Capture the cell that displays the provided text and extract its [X, Y] central coordinate. 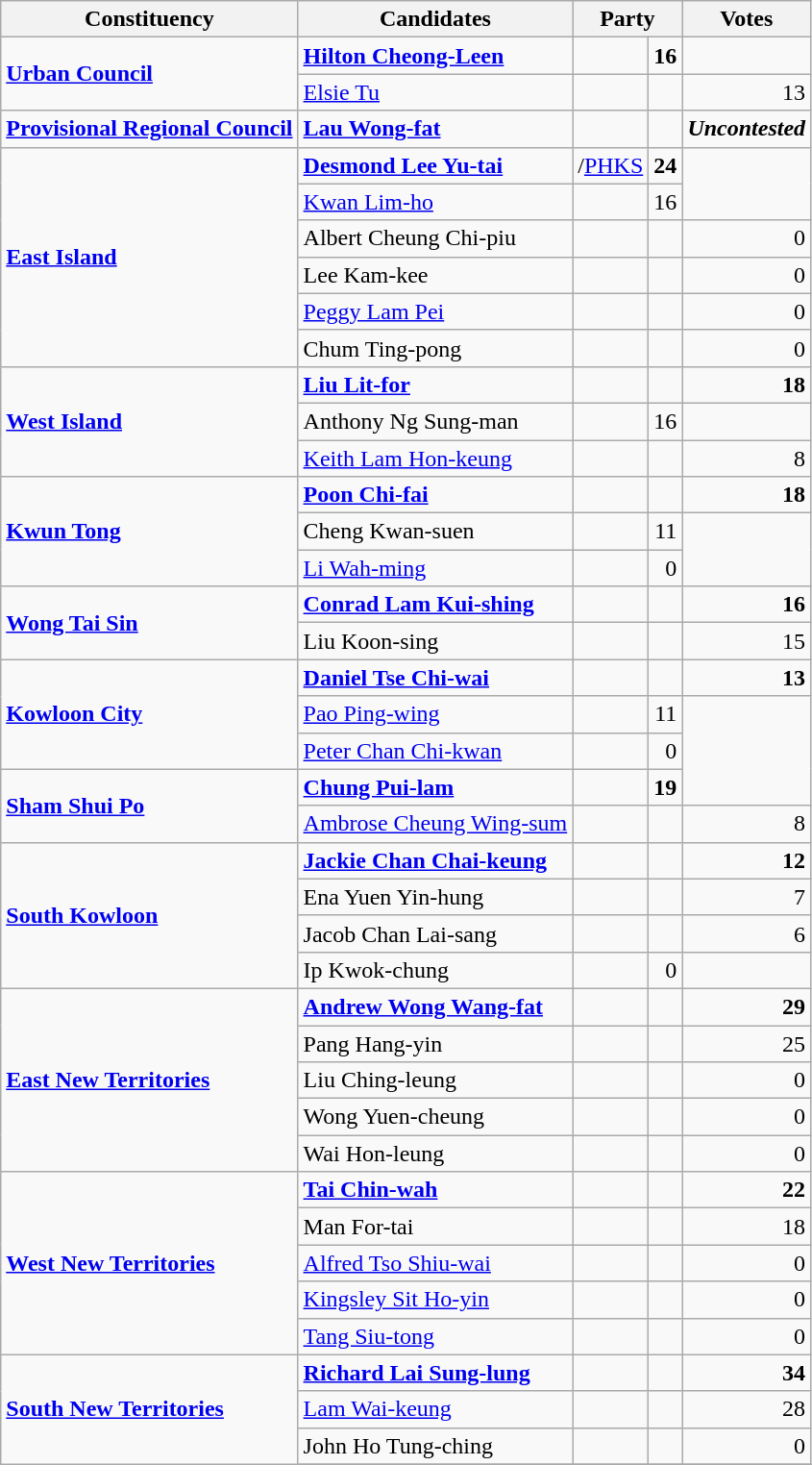
Wai Hon-leung [435, 1154]
/PHKS [611, 165]
South Kowloon [150, 915]
Keith Lam Hon-keung [435, 459]
29 [747, 1006]
Li Wah-ming [435, 568]
East New Territories [150, 1080]
Pao Ping-wing [435, 714]
Uncontested [747, 129]
Provisional Regional Council [150, 129]
Ena Yuen Yin-hung [435, 897]
Kingsley Sit Ho-yin [435, 1300]
Chung Pui-lam [435, 787]
John Ho Tung-ching [435, 1446]
West New Territories [150, 1263]
Jackie Chan Chai-keung [435, 860]
Elsie Tu [435, 92]
Pang Hang-yin [435, 1043]
Conrad Lam Kui-shing [435, 605]
Kwun Tong [150, 532]
Daniel Tse Chi-wai [435, 678]
19 [665, 787]
Lau Wong-fat [435, 129]
South New Territories [150, 1409]
Urban Council [150, 74]
Tang Siu-tong [435, 1336]
Tai Chin-wah [435, 1190]
Albert Cheung Chi-piu [435, 238]
Ip Kwok-chung [435, 970]
12 [747, 860]
Wong Tai Sin [150, 623]
Wong Yuen-cheung [435, 1117]
25 [747, 1043]
Poon Chi-fai [435, 495]
Lam Wai-keung [435, 1409]
West Island [150, 421]
Peter Chan Chi-kwan [435, 751]
Anthony Ng Sung-man [435, 421]
Ambrose Cheung Wing-sum [435, 824]
East Island [150, 257]
24 [665, 165]
6 [747, 933]
Kowloon City [150, 714]
Lee Kam-kee [435, 275]
Constituency [150, 19]
Votes [747, 19]
Sham Shui Po [150, 806]
Alfred Tso Shiu-wai [435, 1263]
Cheng Kwan-suen [435, 532]
Liu Koon-sing [435, 641]
15 [747, 641]
Liu Ching-leung [435, 1080]
Kwan Lim-ho [435, 202]
Desmond Lee Yu-tai [435, 165]
Liu Lit-for [435, 385]
22 [747, 1190]
Party [627, 19]
Man For-tai [435, 1227]
7 [747, 897]
Richard Lai Sung-lung [435, 1373]
Hilton Cheong-Leen [435, 56]
Chum Ting-pong [435, 348]
Jacob Chan Lai-sang [435, 933]
Andrew Wong Wang-fat [435, 1006]
28 [747, 1409]
Candidates [435, 19]
34 [747, 1373]
Peggy Lam Pei [435, 311]
